For the text-containing cell, return its midpoint in [X, Y] coordinate format. 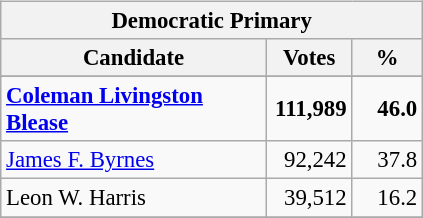
Votes [309, 58]
39,512 [309, 198]
92,242 [309, 160]
Leon W. Harris [134, 198]
Candidate [134, 58]
James F. Byrnes [134, 160]
111,989 [309, 110]
% [388, 58]
Coleman Livingston Blease [134, 110]
Democratic Primary [212, 21]
46.0 [388, 110]
37.8 [388, 160]
16.2 [388, 198]
